Detect which cell encompasses the target text, then output its [x, y] center coordinate. 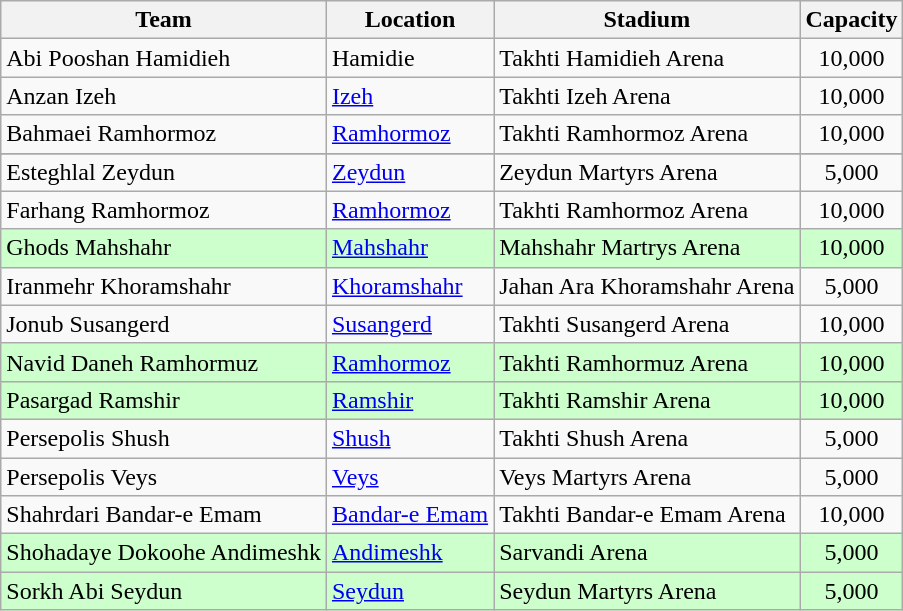
Takhti Ramhormuz Arena [647, 362]
Takhti Bandar-e Emam Arena [647, 515]
Zeydun Martyrs Arena [647, 172]
Capacity [852, 20]
Takhti Izeh Arena [647, 96]
Stadium [647, 20]
Pasargad Ramshir [164, 400]
Susangerd [410, 324]
Veys Martyrs Arena [647, 477]
Veys [410, 477]
Navid Daneh Ramhormuz [164, 362]
Jonub Susangerd [164, 324]
Shush [410, 438]
Location [410, 20]
Iranmehr Khoramshahr [164, 286]
Farhang Ramhormoz [164, 210]
Takhti Susangerd Arena [647, 324]
Sarvandi Arena [647, 553]
Bandar-e Emam [410, 515]
Seydun Martyrs Arena [647, 591]
Hamidie [410, 58]
Seydun [410, 591]
Izeh [410, 96]
Shohadaye Dokoohe Andimeshk [164, 553]
Mahshahr [410, 248]
Takhti Shush Arena [647, 438]
Ramshir [410, 400]
Zeydun [410, 172]
Shahrdari Bandar-e Emam [164, 515]
Takhti Hamidieh Arena [647, 58]
Bahmaei Ramhormoz [164, 134]
Takhti Ramshir Arena [647, 400]
Team [164, 20]
Persepolis Veys [164, 477]
Abi Pooshan Hamidieh [164, 58]
Mahshahr Martrys Arena [647, 248]
Khoramshahr [410, 286]
Sorkh Abi Seydun [164, 591]
Persepolis Shush [164, 438]
Jahan Ara Khoramshahr Arena [647, 286]
Ghods Mahshahr [164, 248]
Esteghlal Zeydun [164, 172]
Anzan Izeh [164, 96]
Andimeshk [410, 553]
